Return [x, y] of the center of cell containing provided text 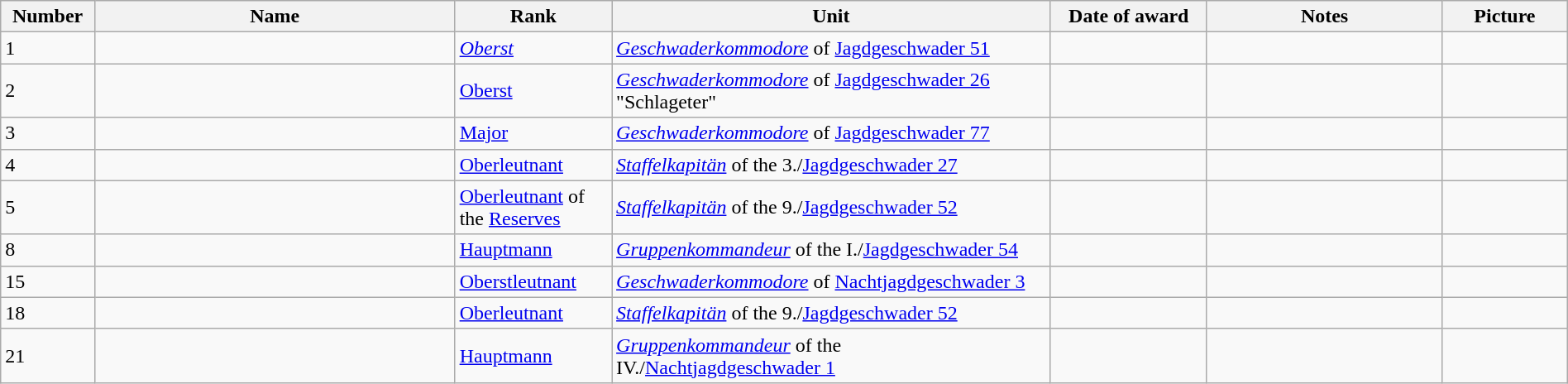
Rank [533, 17]
Name [275, 17]
Unit [831, 17]
5 [48, 207]
2 [48, 91]
4 [48, 165]
Oberleutnant of the Reserves [533, 207]
Gruppenkommandeur of the I./Jagdgeschwader 54 [831, 250]
Number [48, 17]
Major [533, 133]
15 [48, 281]
Notes [1324, 17]
8 [48, 250]
21 [48, 356]
Date of award [1128, 17]
1 [48, 48]
Geschwaderkommodore of Jagdgeschwader 51 [831, 48]
Staffelkapitän of the 3./Jagdgeschwader 27 [831, 165]
Geschwaderkommodore of Nachtjagdgeschwader 3 [831, 281]
Gruppenkommandeur of the IV./Nachtjagdgeschwader 1 [831, 356]
Geschwaderkommodore of Jagdgeschwader 77 [831, 133]
Geschwaderkommodore of Jagdgeschwader 26 "Schlageter" [831, 91]
18 [48, 313]
3 [48, 133]
Picture [1505, 17]
Oberstleutnant [533, 281]
